Pinpoint the cell where the given text exists, returning its (x, y) midpoint coordinate. 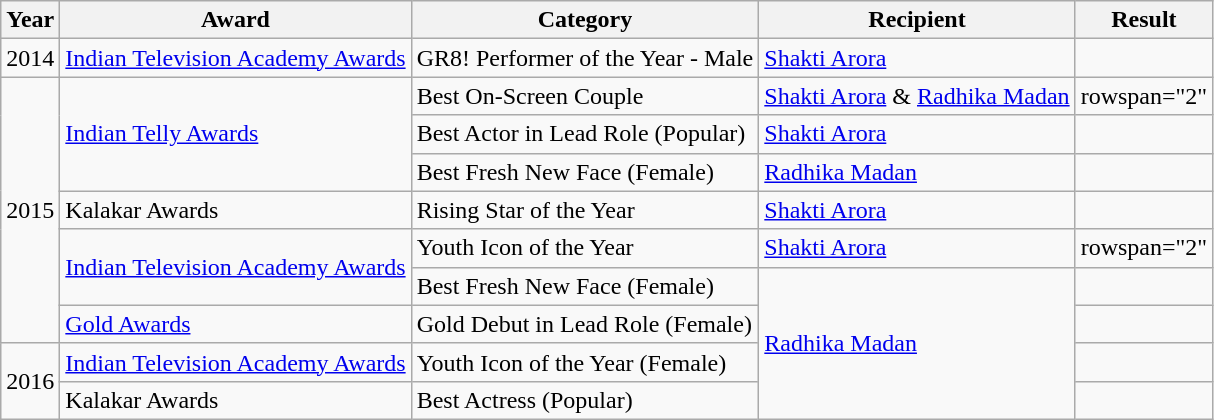
Gold Awards (236, 324)
Rising Star of the Year (585, 210)
Year (30, 20)
2016 (30, 381)
Award (236, 20)
Best On-Screen Couple (585, 96)
Shakti Arora & Radhika Madan (917, 96)
Gold Debut in Lead Role (Female) (585, 324)
Indian Telly Awards (236, 134)
Category (585, 20)
2014 (30, 58)
Youth Icon of the Year (Female) (585, 362)
Best Actor in Lead Role (Popular) (585, 134)
Recipient (917, 20)
GR8! Performer of the Year - Male (585, 58)
Youth Icon of the Year (585, 248)
Best Actress (Popular) (585, 400)
2015 (30, 210)
Result (1144, 20)
